Search for the cell housing the specified text and yield its [x, y] center coordinate. 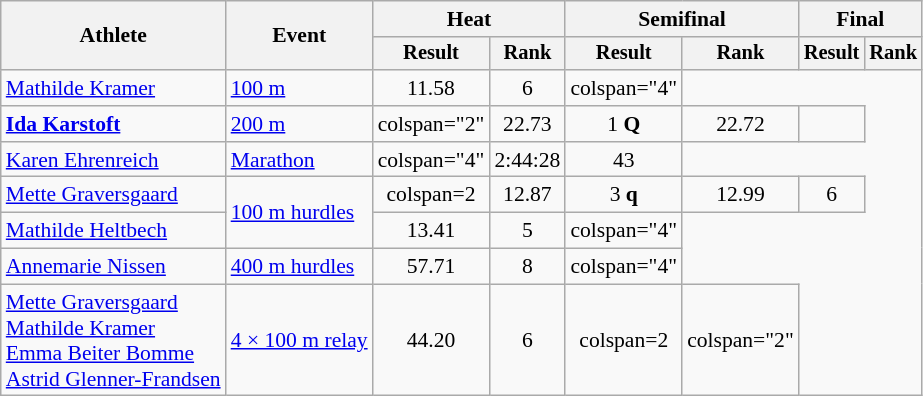
2:44:28 [527, 160]
100 m hurdles [300, 212]
44.20 [432, 340]
Athlete [114, 36]
400 m hurdles [300, 267]
Mathilde Kramer [114, 88]
1 Q [624, 124]
57.71 [432, 267]
Marathon [300, 160]
Event [300, 36]
43 [624, 160]
Final [860, 19]
22.72 [740, 124]
Ida Karstoft [114, 124]
200 m [300, 124]
4 × 100 m relay [300, 340]
11.58 [432, 88]
Karen Ehrenreich [114, 160]
Mette Graversgaard [114, 195]
Mathilde Heltbech [114, 231]
Semifinal [682, 19]
12.99 [740, 195]
12.87 [527, 195]
Heat [470, 19]
13.41 [432, 231]
8 [527, 267]
Mette GraversgaardMathilde KramerEmma Beiter BommeAstrid Glenner-Frandsen [114, 340]
100 m [300, 88]
Annemarie Nissen [114, 267]
3 q [624, 195]
5 [527, 231]
22.73 [527, 124]
